Determine the (x, y) coordinate at the center of the cell enclosing the given text.  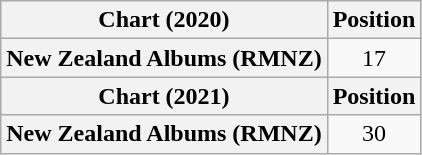
30 (374, 134)
17 (374, 58)
Chart (2021) (164, 96)
Chart (2020) (164, 20)
